Pinpoint the cell where the given text exists, returning its [x, y] midpoint coordinate. 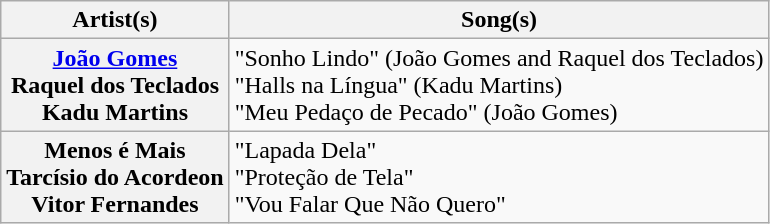
Menos é MaisTarcísio do AcordeonVitor Fernandes [115, 177]
"Sonho Lindo" (João Gomes and Raquel dos Teclados)"Halls na Língua" (Kadu Martins)"Meu Pedaço de Pecado" (João Gomes) [499, 85]
Song(s) [499, 20]
João GomesRaquel dos TecladosKadu Martins [115, 85]
"Lapada Dela""Proteção de Tela""Vou Falar Que Não Quero" [499, 177]
Artist(s) [115, 20]
